Detect which cell encompasses the target text, then output its [X, Y] center coordinate. 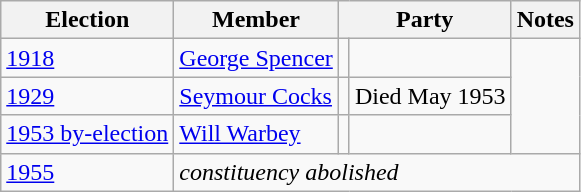
1955 [88, 172]
Election [88, 20]
constituency abolished [377, 172]
1929 [88, 96]
Died May 1953 [430, 96]
George Spencer [256, 58]
Notes [545, 20]
Seymour Cocks [256, 96]
Member [256, 20]
1953 by-election [88, 134]
1918 [88, 58]
Party [424, 20]
Will Warbey [256, 134]
